Determine the (X, Y) coordinate at the center of the cell enclosing the given text.  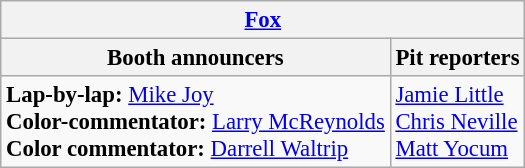
Lap-by-lap: Mike JoyColor-commentator: Larry McReynoldsColor commentator: Darrell Waltrip (196, 122)
Booth announcers (196, 58)
Jamie LittleChris NevilleMatt Yocum (458, 122)
Pit reporters (458, 58)
Fox (263, 20)
